Extract the [X, Y] coordinate from the center of the cell holding the provided text.  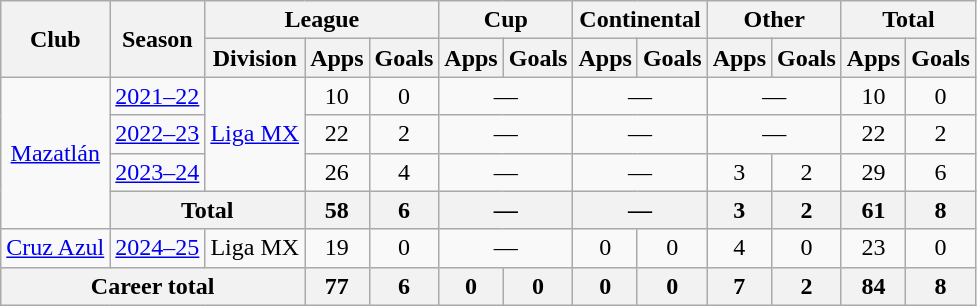
Other [774, 20]
23 [873, 248]
Cruz Azul [56, 248]
Division [255, 58]
2023–24 [158, 172]
Career total [153, 286]
7 [739, 286]
19 [337, 248]
League [322, 20]
Season [158, 39]
Continental [640, 20]
Club [56, 39]
29 [873, 172]
77 [337, 286]
61 [873, 210]
Mazatlán [56, 153]
58 [337, 210]
26 [337, 172]
84 [873, 286]
2022–23 [158, 134]
Cup [506, 20]
2024–25 [158, 248]
2021–22 [158, 96]
